Return the (X, Y) coordinate for the center point of the cell that contains the specified text.  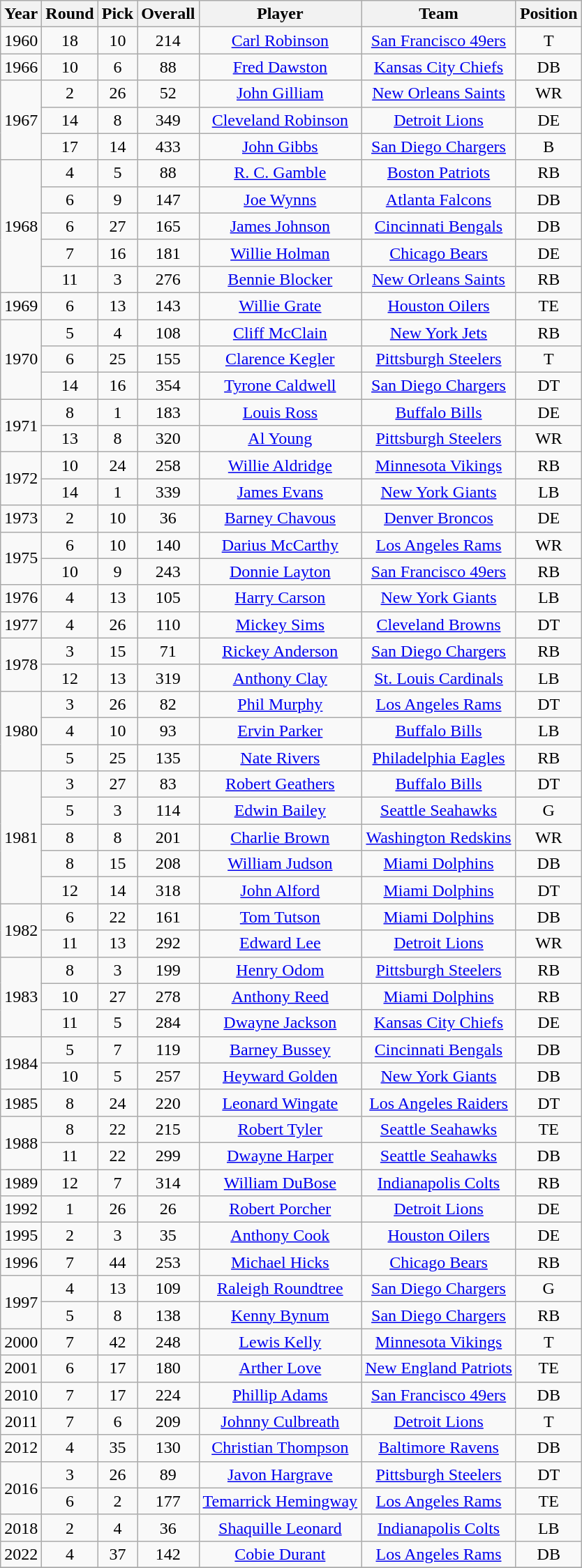
2001 (21, 1368)
Henry Odom (281, 970)
New York Jets (439, 333)
2012 (21, 1448)
Cliff McClain (281, 333)
147 (168, 200)
253 (168, 1262)
Year (21, 14)
2000 (21, 1342)
201 (168, 837)
Dwayne Harper (281, 1156)
42 (117, 1342)
Shaquille Leonard (281, 1528)
Michael Hicks (281, 1262)
Cobie Durant (281, 1554)
Fred Dawston (281, 67)
1969 (21, 306)
Charlie Brown (281, 837)
278 (168, 996)
Tyrone Caldwell (281, 386)
1997 (21, 1302)
Raleigh Roundtree (281, 1289)
208 (168, 864)
William DuBose (281, 1183)
Baltimore Ravens (439, 1448)
St. Louis Cardinals (439, 678)
155 (168, 359)
130 (168, 1448)
110 (168, 625)
257 (168, 1076)
276 (168, 279)
1992 (21, 1209)
Al Young (281, 439)
209 (168, 1421)
1975 (21, 558)
Washington Redskins (439, 837)
248 (168, 1342)
1970 (21, 359)
Anthony Cook (281, 1236)
Willie Holman (281, 253)
Cleveland Browns (439, 625)
220 (168, 1103)
1972 (21, 479)
109 (168, 1289)
82 (168, 704)
Donnie Layton (281, 572)
Pick (117, 14)
2011 (21, 1421)
1989 (21, 1183)
Rickey Anderson (281, 651)
Nate Rivers (281, 757)
Cleveland Robinson (281, 120)
Clarence Kegler (281, 359)
1985 (21, 1103)
Leonard Wingate (281, 1103)
2016 (21, 1488)
Willie Aldridge (281, 465)
John Gibbs (281, 147)
18 (70, 40)
Carl Robinson (281, 40)
258 (168, 465)
William Judson (281, 864)
Robert Porcher (281, 1209)
Lewis Kelly (281, 1342)
Los Angeles Raiders (439, 1103)
1967 (21, 120)
R. C. Gamble (281, 173)
Ervin Parker (281, 731)
224 (168, 1395)
93 (168, 731)
52 (168, 94)
135 (168, 757)
215 (168, 1129)
2010 (21, 1395)
Willie Grate (281, 306)
243 (168, 572)
71 (168, 651)
1966 (21, 67)
214 (168, 40)
Robert Geathers (281, 784)
105 (168, 598)
John Gilliam (281, 94)
1973 (21, 518)
Barney Chavous (281, 518)
Team (439, 14)
Edward Lee (281, 943)
John Alford (281, 890)
Overall (168, 14)
Johnny Culbreath (281, 1421)
Darius McCarthy (281, 545)
Temarrick Hemingway (281, 1501)
1968 (21, 226)
Heyward Golden (281, 1076)
1983 (21, 996)
Tom Tutson (281, 917)
339 (168, 492)
2022 (21, 1554)
Javon Hargrave (281, 1474)
138 (168, 1315)
1977 (21, 625)
1981 (21, 837)
2018 (21, 1528)
142 (168, 1554)
1988 (21, 1142)
1978 (21, 664)
Kenny Bynum (281, 1315)
Edwin Bailey (281, 811)
319 (168, 678)
Boston Patriots (439, 173)
199 (168, 970)
New England Patriots (439, 1368)
119 (168, 1050)
1984 (21, 1063)
161 (168, 917)
183 (168, 412)
1995 (21, 1236)
177 (168, 1501)
Bennie Blocker (281, 279)
Philadelphia Eagles (439, 757)
Dwayne Jackson (281, 1023)
James Evans (281, 492)
108 (168, 333)
Round (70, 14)
1982 (21, 930)
433 (168, 147)
Atlanta Falcons (439, 200)
1976 (21, 598)
83 (168, 784)
180 (168, 1368)
Louis Ross (281, 412)
1971 (21, 426)
1996 (21, 1262)
Barney Bussey (281, 1050)
Anthony Reed (281, 996)
Joe Wynns (281, 200)
Christian Thompson (281, 1448)
354 (168, 386)
114 (168, 811)
Phillip Adams (281, 1395)
Robert Tyler (281, 1129)
143 (168, 306)
89 (168, 1474)
37 (117, 1554)
Anthony Clay (281, 678)
Phil Murphy (281, 704)
318 (168, 890)
165 (168, 226)
314 (168, 1183)
140 (168, 545)
Harry Carson (281, 598)
44 (117, 1262)
320 (168, 439)
Position (549, 14)
181 (168, 253)
292 (168, 943)
349 (168, 120)
B (549, 147)
Arther Love (281, 1368)
Mickey Sims (281, 625)
Player (281, 14)
299 (168, 1156)
1960 (21, 40)
Denver Broncos (439, 518)
James Johnson (281, 226)
1980 (21, 731)
284 (168, 1023)
